For the text-containing cell, return its midpoint in (X, Y) coordinate format. 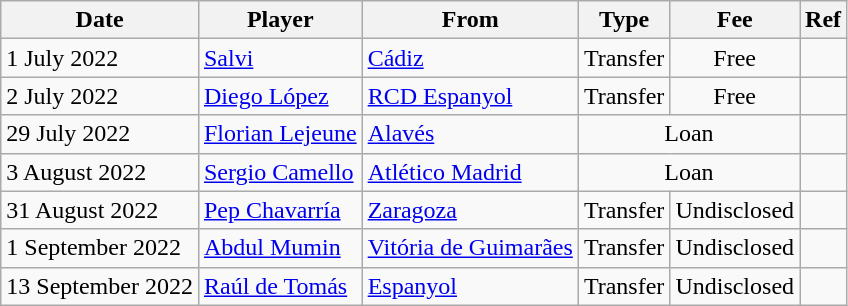
Sergio Camello (280, 172)
From (470, 20)
2 July 2022 (100, 96)
Alavés (470, 134)
Abdul Mumin (280, 248)
29 July 2022 (100, 134)
Florian Lejeune (280, 134)
Fee (735, 20)
Cádiz (470, 58)
1 September 2022 (100, 248)
3 August 2022 (100, 172)
Espanyol (470, 286)
Ref (824, 20)
Vitória de Guimarães (470, 248)
13 September 2022 (100, 286)
Salvi (280, 58)
Raúl de Tomás (280, 286)
Diego López (280, 96)
31 August 2022 (100, 210)
Atlético Madrid (470, 172)
Type (624, 20)
Player (280, 20)
Pep Chavarría (280, 210)
1 July 2022 (100, 58)
Date (100, 20)
RCD Espanyol (470, 96)
Zaragoza (470, 210)
